Provide the [x, y] coordinate of the cell's center where the given text is located.  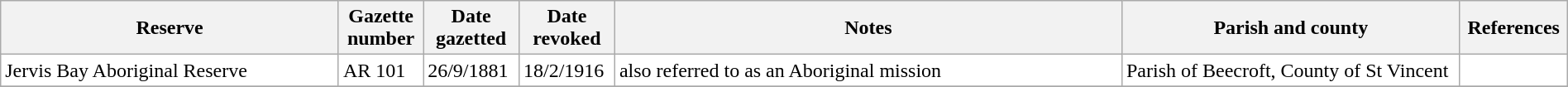
18/2/1916 [566, 70]
Gazette number [380, 28]
Date gazetted [471, 28]
Parish of Beecroft, County of St Vincent [1290, 70]
AR 101 [380, 70]
Parish and county [1290, 28]
Notes [868, 28]
Reserve [170, 28]
Jervis Bay Aboriginal Reserve [170, 70]
also referred to as an Aboriginal mission [868, 70]
Date revoked [566, 28]
References [1513, 28]
26/9/1881 [471, 70]
